Capture the cell that displays the provided text and extract its [X, Y] central coordinate. 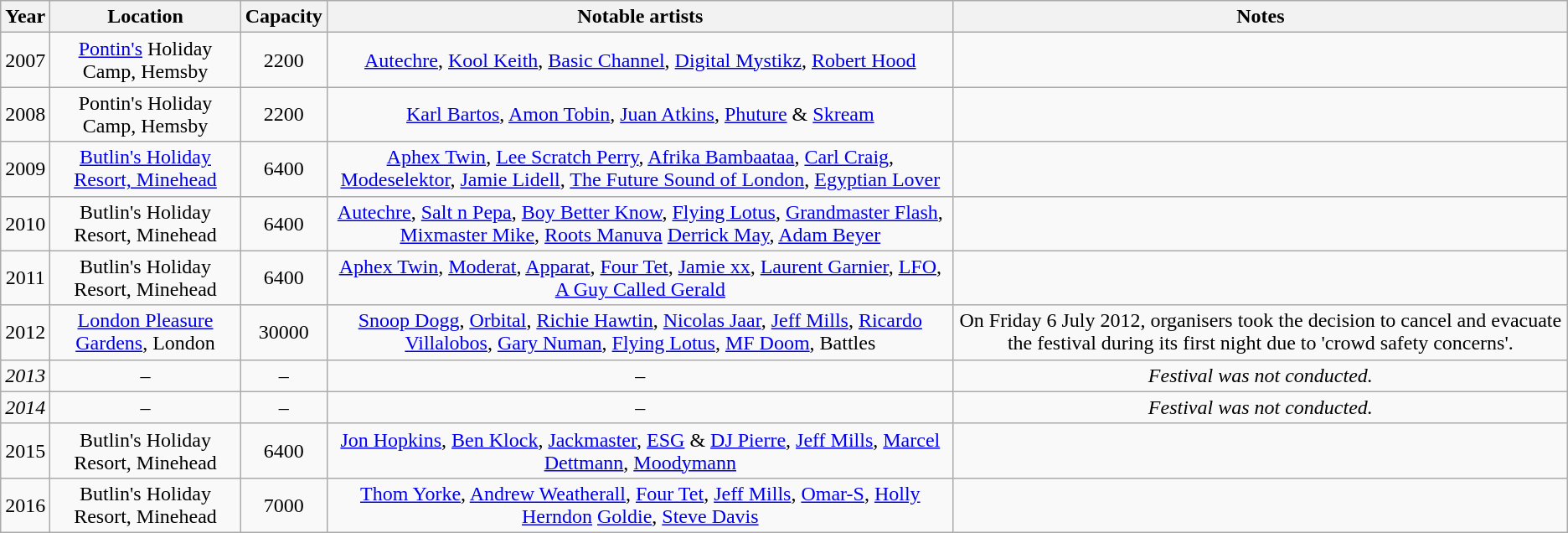
London Pleasure Gardens, London [146, 332]
Aphex Twin, Lee Scratch Perry, Afrika Bambaataa, Carl Craig, Modeselektor, Jamie Lidell, The Future Sound of London, Egyptian Lover [640, 169]
Capacity [283, 17]
2009 [25, 169]
2010 [25, 223]
2012 [25, 332]
Notes [1260, 17]
Thom Yorke, Andrew Weatherall, Four Tet, Jeff Mills, Omar-S, Holly Herndon Goldie, Steve Davis [640, 505]
2016 [25, 505]
Snoop Dogg, Orbital, Richie Hawtin, Nicolas Jaar, Jeff Mills, Ricardo Villalobos, Gary Numan, Flying Lotus, MF Doom, Battles [640, 332]
Notable artists [640, 17]
2011 [25, 278]
2015 [25, 451]
Aphex Twin, Moderat, Apparat, Four Tet, Jamie xx, Laurent Garnier, LFO, A Guy Called Gerald [640, 278]
7000 [283, 505]
Year [25, 17]
Karl Bartos, Amon Tobin, Juan Atkins, Phuture & Skream [640, 114]
Autechre, Salt n Pepa, Boy Better Know, Flying Lotus, Grandmaster Flash, Mixmaster Mike, Roots Manuva Derrick May, Adam Beyer [640, 223]
2008 [25, 114]
30000 [283, 332]
Autechre, Kool Keith, Basic Channel, Digital Mystikz, Robert Hood [640, 60]
On Friday 6 July 2012, organisers took the decision to cancel and evacuate the festival during its first night due to 'crowd safety concerns'. [1260, 332]
2014 [25, 407]
Jon Hopkins, Ben Klock, Jackmaster, ESG & DJ Pierre, Jeff Mills, Marcel Dettmann, Moodymann [640, 451]
Location [146, 17]
2013 [25, 375]
2007 [25, 60]
